Pinpoint the cell where the given text exists, returning its [X, Y] midpoint coordinate. 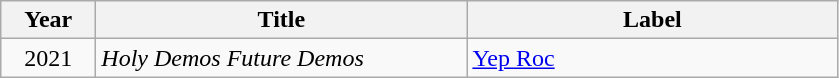
Label [652, 20]
Title [282, 20]
Yep Roc [652, 58]
Holy Demos Future Demos [282, 58]
Year [48, 20]
2021 [48, 58]
